Capture the cell that displays the provided text and extract its [X, Y] central coordinate. 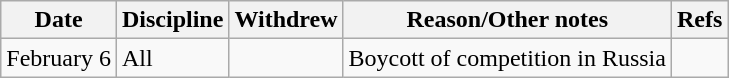
Date [59, 20]
All [172, 58]
Boycott of competition in Russia [507, 58]
Discipline [172, 20]
Refs [699, 20]
Reason/Other notes [507, 20]
Withdrew [286, 20]
February 6 [59, 58]
